Find where the given text appears and provide that cell's center as [x, y] coordinate. 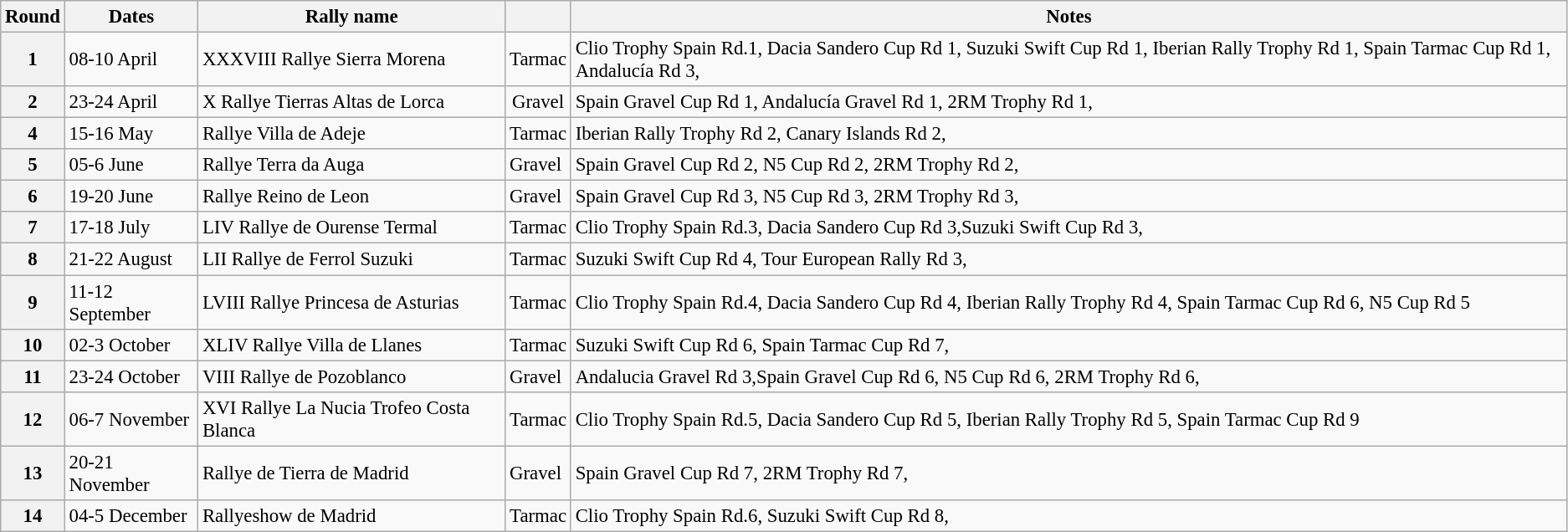
15-16 May [131, 134]
VIII Rallye de Pozoblanco [351, 376]
9 [33, 303]
11 [33, 376]
Rally name [351, 17]
1 [33, 60]
Dates [131, 17]
05-6 June [131, 165]
23-24 April [131, 102]
Spain Gravel Cup Rd 1, Andalucía Gravel Rd 1, 2RM Trophy Rd 1, [1068, 102]
Rallye Reino de Leon [351, 197]
LVIII Rallye Princesa de Asturias [351, 303]
Clio Trophy Spain Rd.6, Suzuki Swift Cup Rd 8, [1068, 516]
5 [33, 165]
XVI Rallye La Nucia Trofeo Costa Blanca [351, 418]
Clio Trophy Spain Rd.4, Dacia Sandero Cup Rd 4, Iberian Rally Trophy Rd 4, Spain Tarmac Cup Rd 6, N5 Cup Rd 5 [1068, 303]
02-3 October [131, 345]
11-12 September [131, 303]
XXXVIII Rallye Sierra Morena [351, 60]
Clio Trophy Spain Rd.3, Dacia Sandero Cup Rd 3,Suzuki Swift Cup Rd 3, [1068, 228]
Iberian Rally Trophy Rd 2, Canary Islands Rd 2, [1068, 134]
12 [33, 418]
06-7 November [131, 418]
LII Rallye de Ferrol Suzuki [351, 259]
7 [33, 228]
10 [33, 345]
8 [33, 259]
04-5 December [131, 516]
Spain Gravel Cup Rd 3, N5 Cup Rd 3, 2RM Trophy Rd 3, [1068, 197]
19-20 June [131, 197]
X Rallye Tierras Altas de Lorca [351, 102]
XLIV Rallye Villa de Llanes [351, 345]
Rallye Terra da Auga [351, 165]
Andalucia Gravel Rd 3,Spain Gravel Cup Rd 6, N5 Cup Rd 6, 2RM Trophy Rd 6, [1068, 376]
20-21 November [131, 473]
4 [33, 134]
2 [33, 102]
LIV Rallye de Ourense Termal [351, 228]
Spain Gravel Cup Rd 7, 2RM Trophy Rd 7, [1068, 473]
Spain Gravel Cup Rd 2, N5 Cup Rd 2, 2RM Trophy Rd 2, [1068, 165]
Round [33, 17]
Rallye de Tierra de Madrid [351, 473]
Suzuki Swift Cup Rd 6, Spain Tarmac Cup Rd 7, [1068, 345]
Rallyeshow de Madrid [351, 516]
14 [33, 516]
08-10 April [131, 60]
21-22 August [131, 259]
17-18 July [131, 228]
13 [33, 473]
Clio Trophy Spain Rd.1, Dacia Sandero Cup Rd 1, Suzuki Swift Cup Rd 1, Iberian Rally Trophy Rd 1, Spain Tarmac Cup Rd 1, Andalucía Rd 3, [1068, 60]
6 [33, 197]
Notes [1068, 17]
Rallye Villa de Adeje [351, 134]
Suzuki Swift Cup Rd 4, Tour European Rally Rd 3, [1068, 259]
Clio Trophy Spain Rd.5, Dacia Sandero Cup Rd 5, Iberian Rally Trophy Rd 5, Spain Tarmac Cup Rd 9 [1068, 418]
23-24 October [131, 376]
